Provide the [X, Y] coordinate of the cell's center where the given text is located.  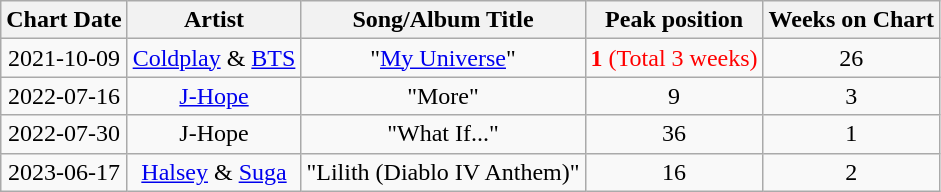
1 [851, 134]
Artist [214, 20]
36 [674, 134]
"What If..." [443, 134]
1 (Total 3 weeks) [674, 58]
"Lilith (Diablo IV Anthem)" [443, 172]
"My Universe" [443, 58]
2022-07-16 [64, 96]
Peak position [674, 20]
3 [851, 96]
9 [674, 96]
2023-06-17 [64, 172]
"More" [443, 96]
16 [674, 172]
Song/Album Title [443, 20]
26 [851, 58]
Coldplay & BTS [214, 58]
2021-10-09 [64, 58]
Weeks on Chart [851, 20]
2022-07-30 [64, 134]
2 [851, 172]
Halsey & Suga [214, 172]
Chart Date [64, 20]
